Pinpoint the cell where the given text exists, returning its (X, Y) midpoint coordinate. 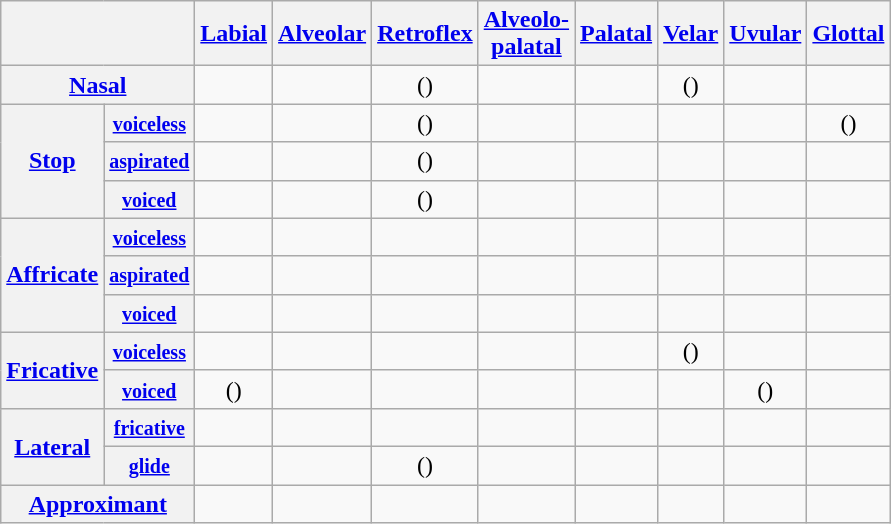
Lateral (52, 446)
Glottal (848, 34)
Stop (52, 161)
Velar (691, 34)
Uvular (766, 34)
Affricate (52, 275)
Nasal (98, 85)
Alveolo-palatal (526, 34)
Palatal (616, 34)
Fricative (52, 370)
Approximant (98, 503)
fricative (150, 427)
Labial (234, 34)
Retroflex (426, 34)
glide (150, 465)
Alveolar (322, 34)
